Identify which cell holds the provided text, then report its (x, y) central coordinate. 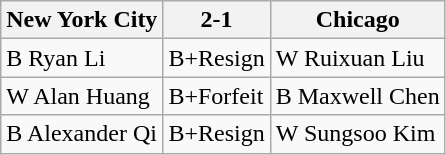
2-1 (216, 20)
W Sungsoo Kim (358, 134)
B+Forfeit (216, 96)
W Alan Huang (82, 96)
B Alexander Qi (82, 134)
Chicago (358, 20)
W Ruixuan Liu (358, 58)
B Ryan Li (82, 58)
B Maxwell Chen (358, 96)
New York City (82, 20)
